For the text-containing cell, return its midpoint in (x, y) coordinate format. 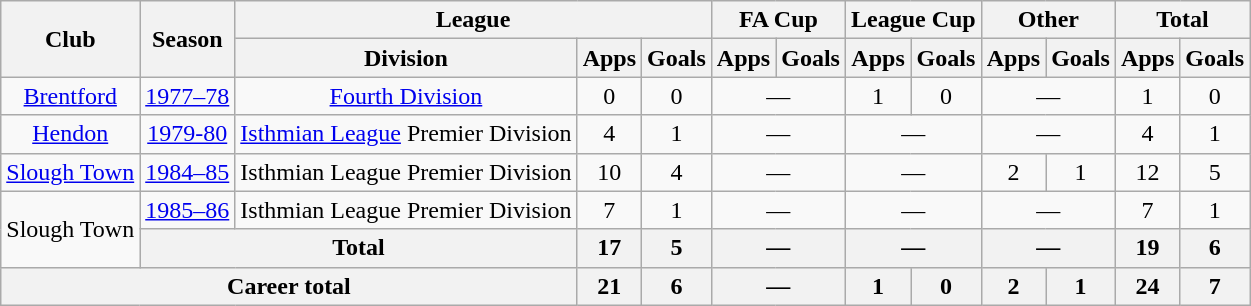
19 (1147, 248)
Brentford (70, 96)
Hendon (70, 134)
12 (1147, 172)
10 (609, 172)
Career total (289, 286)
17 (609, 248)
1985–86 (188, 210)
Division (406, 58)
League (474, 20)
1984–85 (188, 172)
1979-80 (188, 134)
24 (1147, 286)
League Cup (913, 20)
Club (70, 39)
Season (188, 39)
21 (609, 286)
Fourth Division (406, 96)
1977–78 (188, 96)
FA Cup (778, 20)
Other (1048, 20)
